Determine the [x, y] coordinate at the center of the cell enclosing the given text.  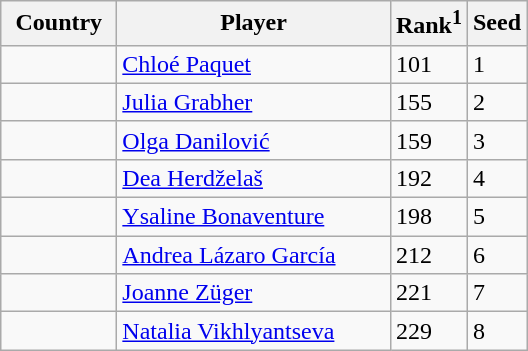
159 [428, 140]
192 [428, 178]
Player [254, 24]
Joanne Züger [254, 293]
Natalia Vikhlyantseva [254, 331]
229 [428, 331]
221 [428, 293]
212 [428, 255]
7 [496, 293]
5 [496, 217]
8 [496, 331]
Julia Grabher [254, 102]
3 [496, 140]
Dea Herdželaš [254, 178]
Country [59, 24]
1 [496, 64]
6 [496, 255]
2 [496, 102]
4 [496, 178]
101 [428, 64]
Olga Danilović [254, 140]
Chloé Paquet [254, 64]
Rank1 [428, 24]
Seed [496, 24]
Andrea Lázaro García [254, 255]
Ysaline Bonaventure [254, 217]
155 [428, 102]
198 [428, 217]
